Pinpoint the cell where the given text exists, returning its [X, Y] midpoint coordinate. 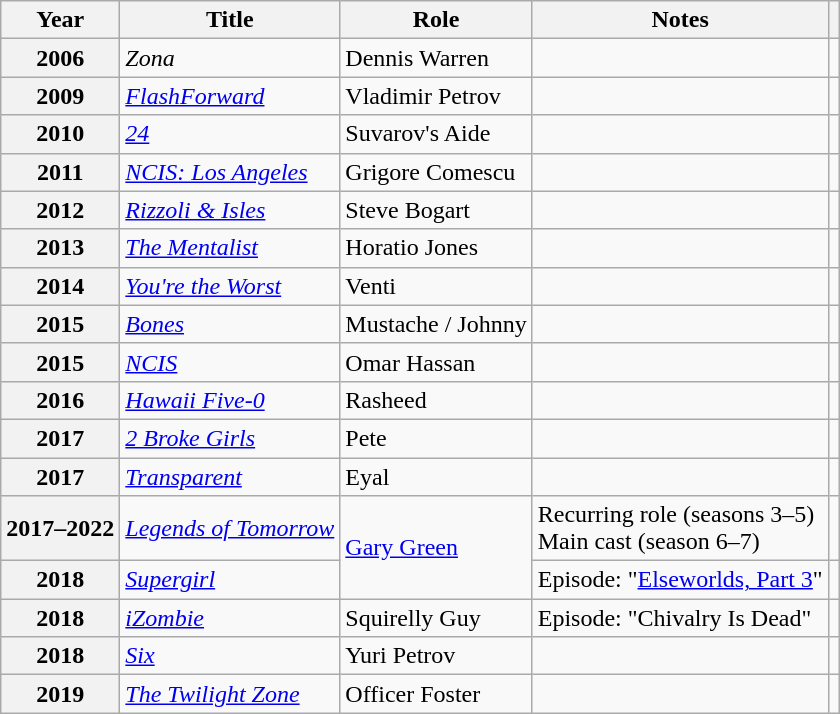
Hawaii Five-0 [230, 400]
Venti [436, 286]
2 Broke Girls [230, 438]
Yuri Petrov [436, 656]
Eyal [436, 477]
Mustache / Johnny [436, 324]
Role [436, 20]
Dennis Warren [436, 58]
2017–2022 [60, 528]
Grigore Comescu [436, 172]
Six [230, 656]
You're the Worst [230, 286]
Rizzoli & Isles [230, 210]
Title [230, 20]
Transparent [230, 477]
Suvarov's Aide [436, 134]
The Mentalist [230, 248]
iZombie [230, 618]
2016 [60, 400]
The Twilight Zone [230, 694]
Omar Hassan [436, 362]
NCIS [230, 362]
Vladimir Petrov [436, 96]
Officer Foster [436, 694]
Episode: "Elseworlds, Part 3" [680, 580]
Supergirl [230, 580]
Recurring role (seasons 3–5)Main cast (season 6–7) [680, 528]
Legends of Tomorrow [230, 528]
Gary Green [436, 548]
Pete [436, 438]
2014 [60, 286]
Year [60, 20]
FlashForward [230, 96]
2012 [60, 210]
Squirelly Guy [436, 618]
NCIS: Los Angeles [230, 172]
2013 [60, 248]
Rasheed [436, 400]
2006 [60, 58]
Zona [230, 58]
Notes [680, 20]
24 [230, 134]
2009 [60, 96]
2010 [60, 134]
2019 [60, 694]
Steve Bogart [436, 210]
Bones [230, 324]
2011 [60, 172]
Horatio Jones [436, 248]
Episode: "Chivalry Is Dead" [680, 618]
